Locate the cell with the specified text and output its [X, Y] center coordinate. 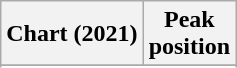
Chart (2021) [72, 34]
Peakposition [189, 34]
